Extract the (x, y) coordinate from the center of the cell holding the provided text.  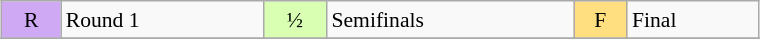
Round 1 (162, 20)
Final (693, 20)
Semifinals (450, 20)
F (600, 20)
R (32, 20)
½ (294, 20)
